Detect which cell encompasses the target text, then output its [x, y] center coordinate. 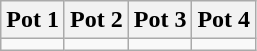
Pot 3 [160, 20]
Pot 2 [96, 20]
Pot 1 [33, 20]
Pot 4 [224, 20]
